Pinpoint the cell where the given text exists, returning its [X, Y] midpoint coordinate. 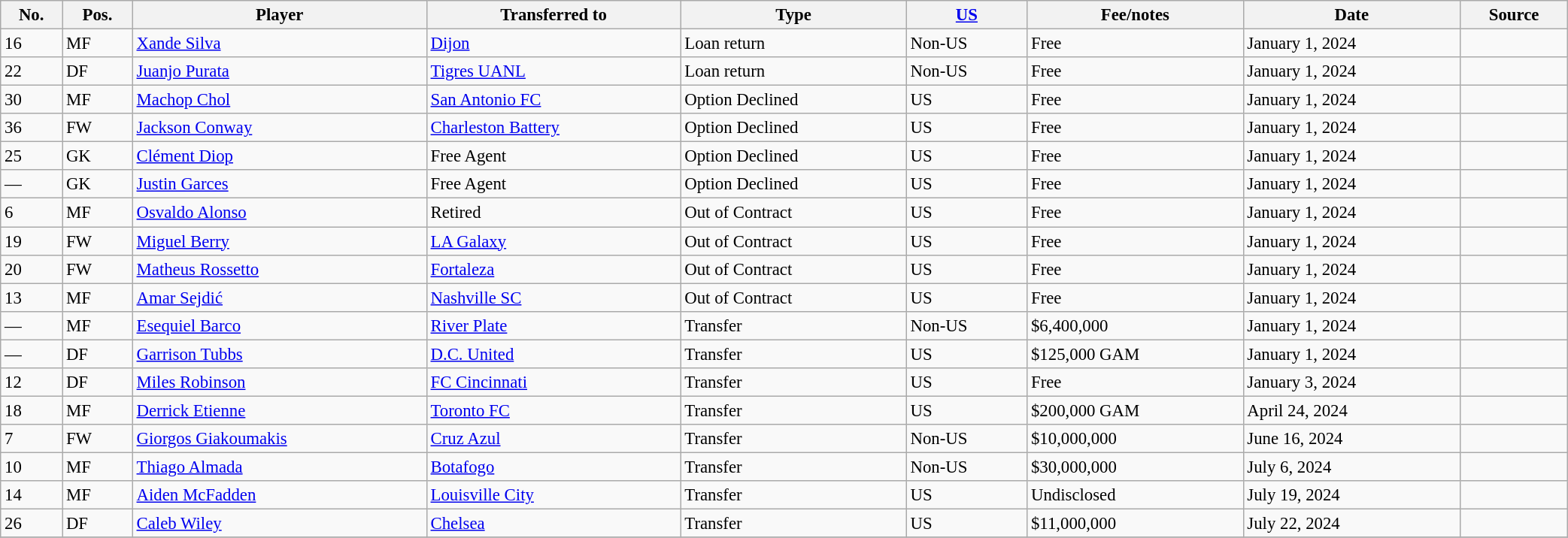
San Antonio FC [554, 100]
Giorgos Giakoumakis [280, 439]
Transferred to [554, 15]
Juanjo Purata [280, 71]
Source [1513, 15]
$6,400,000 [1136, 325]
April 24, 2024 [1351, 410]
Miles Robinson [280, 382]
$10,000,000 [1136, 439]
26 [32, 524]
Matheus Rossetto [280, 269]
Player [280, 15]
$11,000,000 [1136, 524]
Clément Diop [280, 156]
Charleston Battery [554, 128]
7 [32, 439]
LA Galaxy [554, 241]
Tigres UANL [554, 71]
D.C. United [554, 354]
Louisville City [554, 495]
12 [32, 382]
Retired [554, 213]
No. [32, 15]
6 [32, 213]
25 [32, 156]
10 [32, 467]
13 [32, 298]
20 [32, 269]
Esequiel Barco [280, 325]
Osvaldo Alonso [280, 213]
Justin Garces [280, 184]
36 [32, 128]
Chelsea [554, 524]
Undisclosed [1136, 495]
Nashville SC [554, 298]
Thiago Almada [280, 467]
Machop Chol [280, 100]
June 16, 2024 [1351, 439]
16 [32, 44]
Xande Silva [280, 44]
Date [1351, 15]
Dijon [554, 44]
Miguel Berry [280, 241]
$200,000 GAM [1136, 410]
July 19, 2024 [1351, 495]
Cruz Azul [554, 439]
18 [32, 410]
Amar Sejdić [280, 298]
July 6, 2024 [1351, 467]
$125,000 GAM [1136, 354]
FC Cincinnati [554, 382]
July 22, 2024 [1351, 524]
Fee/notes [1136, 15]
$30,000,000 [1136, 467]
30 [32, 100]
14 [32, 495]
Jackson Conway [280, 128]
22 [32, 71]
19 [32, 241]
Toronto FC [554, 410]
January 3, 2024 [1351, 382]
Fortaleza [554, 269]
Aiden McFadden [280, 495]
River Plate [554, 325]
Pos. [98, 15]
Derrick Etienne [280, 410]
Botafogo [554, 467]
Caleb Wiley [280, 524]
Type [793, 15]
Garrison Tubbs [280, 354]
